Find where the given text appears and provide that cell's center as [X, Y] coordinate. 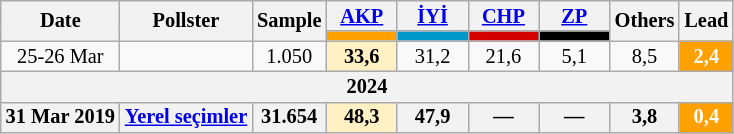
31,2 [432, 56]
Others [645, 20]
2,4 [706, 56]
33,6 [362, 56]
2024 [368, 86]
0,4 [706, 118]
ZP [574, 16]
Yerel seçimler [186, 118]
Sample [289, 20]
8,5 [645, 56]
31.654 [289, 118]
25-26 Mar [60, 56]
21,6 [504, 56]
AKP [362, 16]
Date [60, 20]
Pollster [186, 20]
5,1 [574, 56]
31 Mar 2019 [60, 118]
Lead [706, 20]
3,8 [645, 118]
CHP [504, 16]
İYİ [432, 16]
1.050 [289, 56]
47,9 [432, 118]
48,3 [362, 118]
